Detect which cell encompasses the target text, then output its (x, y) center coordinate. 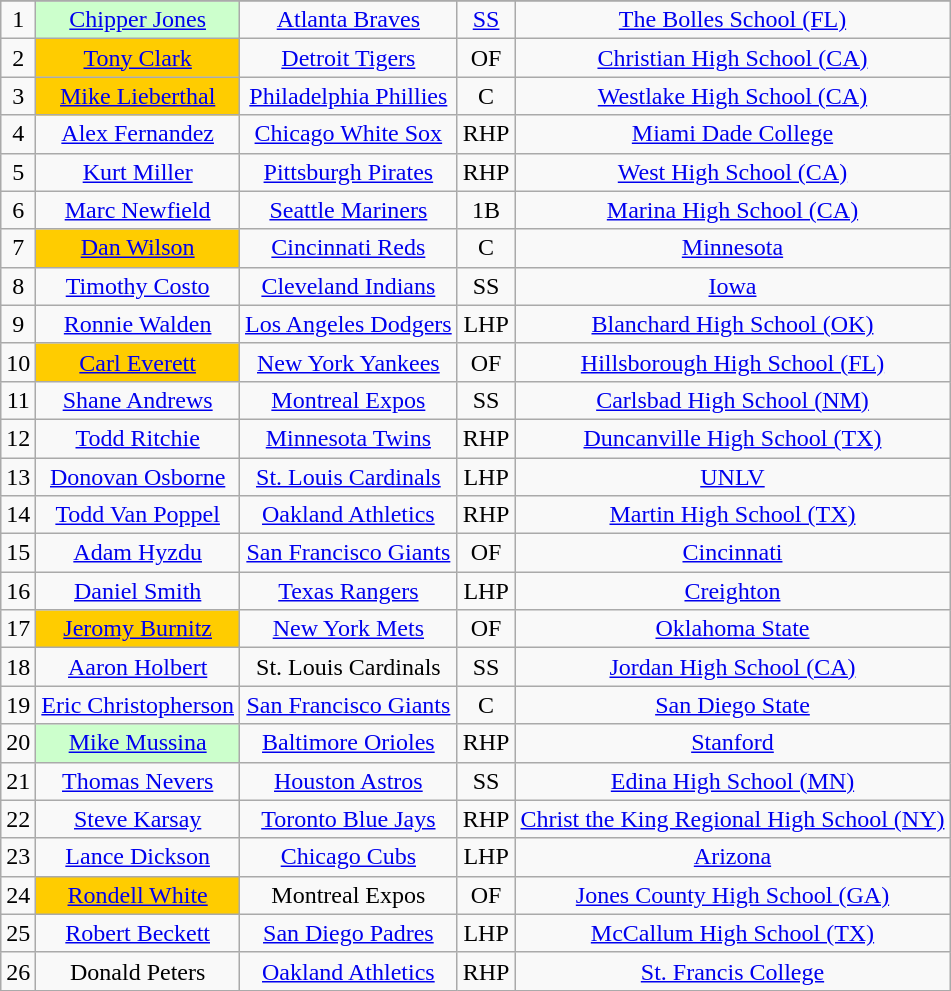
Cleveland Indians (349, 286)
Christian High School (CA) (732, 58)
Mike Mussina (138, 743)
25 (18, 933)
Creighton (732, 591)
Rondell White (138, 895)
Baltimore Orioles (349, 743)
22 (18, 819)
West High School (CA) (732, 172)
Martin High School (TX) (732, 515)
17 (18, 629)
Atlanta Braves (349, 20)
4 (18, 134)
San Diego State (732, 705)
18 (18, 667)
Eric Christopherson (138, 705)
Pittsburgh Pirates (349, 172)
New York Mets (349, 629)
Lance Dickson (138, 857)
Toronto Blue Jays (349, 819)
Thomas Nevers (138, 781)
Philadelphia Phillies (349, 96)
Jones County High School (GA) (732, 895)
Miami Dade College (732, 134)
Minnesota Twins (349, 438)
Mike Lieberthal (138, 96)
Duncanville High School (TX) (732, 438)
Westlake High School (CA) (732, 96)
Iowa (732, 286)
24 (18, 895)
Steve Karsay (138, 819)
21 (18, 781)
Houston Astros (349, 781)
1B (486, 210)
Carl Everett (138, 362)
The Bolles School (FL) (732, 20)
Jordan High School (CA) (732, 667)
Blanchard High School (OK) (732, 324)
Christ the King Regional High School (NY) (732, 819)
Aaron Holbert (138, 667)
Detroit Tigers (349, 58)
6 (18, 210)
Hillsborough High School (FL) (732, 362)
Minnesota (732, 248)
Arizona (732, 857)
Timothy Costo (138, 286)
Donald Peters (138, 971)
Todd Ritchie (138, 438)
UNLV (732, 477)
San Diego Padres (349, 933)
Seattle Mariners (349, 210)
Chicago White Sox (349, 134)
Shane Andrews (138, 400)
15 (18, 553)
7 (18, 248)
Robert Beckett (138, 933)
McCallum High School (TX) (732, 933)
Dan Wilson (138, 248)
Alex Fernandez (138, 134)
New York Yankees (349, 362)
9 (18, 324)
Stanford (732, 743)
26 (18, 971)
Tony Clark (138, 58)
10 (18, 362)
Los Angeles Dodgers (349, 324)
3 (18, 96)
Ronnie Walden (138, 324)
16 (18, 591)
Edina High School (MN) (732, 781)
Donovan Osborne (138, 477)
Chicago Cubs (349, 857)
12 (18, 438)
11 (18, 400)
20 (18, 743)
23 (18, 857)
Kurt Miller (138, 172)
1 (18, 20)
Chipper Jones (138, 20)
2 (18, 58)
St. Francis College (732, 971)
Cincinnati Reds (349, 248)
14 (18, 515)
Daniel Smith (138, 591)
Jeromy Burnitz (138, 629)
Marina High School (CA) (732, 210)
Adam Hyzdu (138, 553)
8 (18, 286)
Marc Newfield (138, 210)
5 (18, 172)
13 (18, 477)
Cincinnati (732, 553)
Todd Van Poppel (138, 515)
19 (18, 705)
Texas Rangers (349, 591)
Oklahoma State (732, 629)
Carlsbad High School (NM) (732, 400)
